Pinpoint the cell where the given text exists, returning its [x, y] midpoint coordinate. 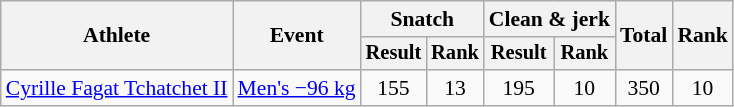
Men's −96 kg [297, 88]
Total [644, 36]
Cyrille Fagat Tchatchet II [117, 88]
195 [519, 88]
350 [644, 88]
Athlete [117, 36]
Clean & jerk [550, 19]
Event [297, 36]
Snatch [422, 19]
13 [455, 88]
155 [394, 88]
